Pinpoint the cell where the given text exists, returning its (x, y) midpoint coordinate. 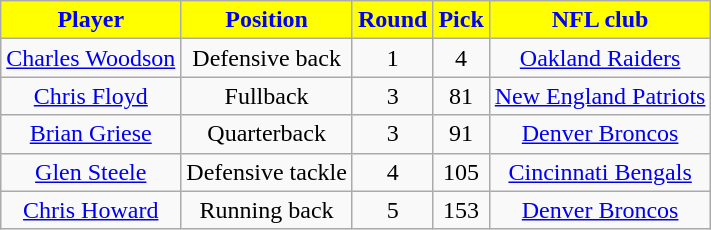
1 (392, 58)
Glen Steele (91, 172)
New England Patriots (600, 96)
Round (392, 20)
Charles Woodson (91, 58)
91 (461, 134)
NFL club (600, 20)
Chris Floyd (91, 96)
Cincinnati Bengals (600, 172)
Defensive tackle (267, 172)
Brian Griese (91, 134)
Oakland Raiders (600, 58)
Player (91, 20)
105 (461, 172)
Running back (267, 210)
Fullback (267, 96)
Pick (461, 20)
81 (461, 96)
Position (267, 20)
Chris Howard (91, 210)
5 (392, 210)
Quarterback (267, 134)
Defensive back (267, 58)
153 (461, 210)
